Provide the [X, Y] coordinate of the cell's center where the given text is located.  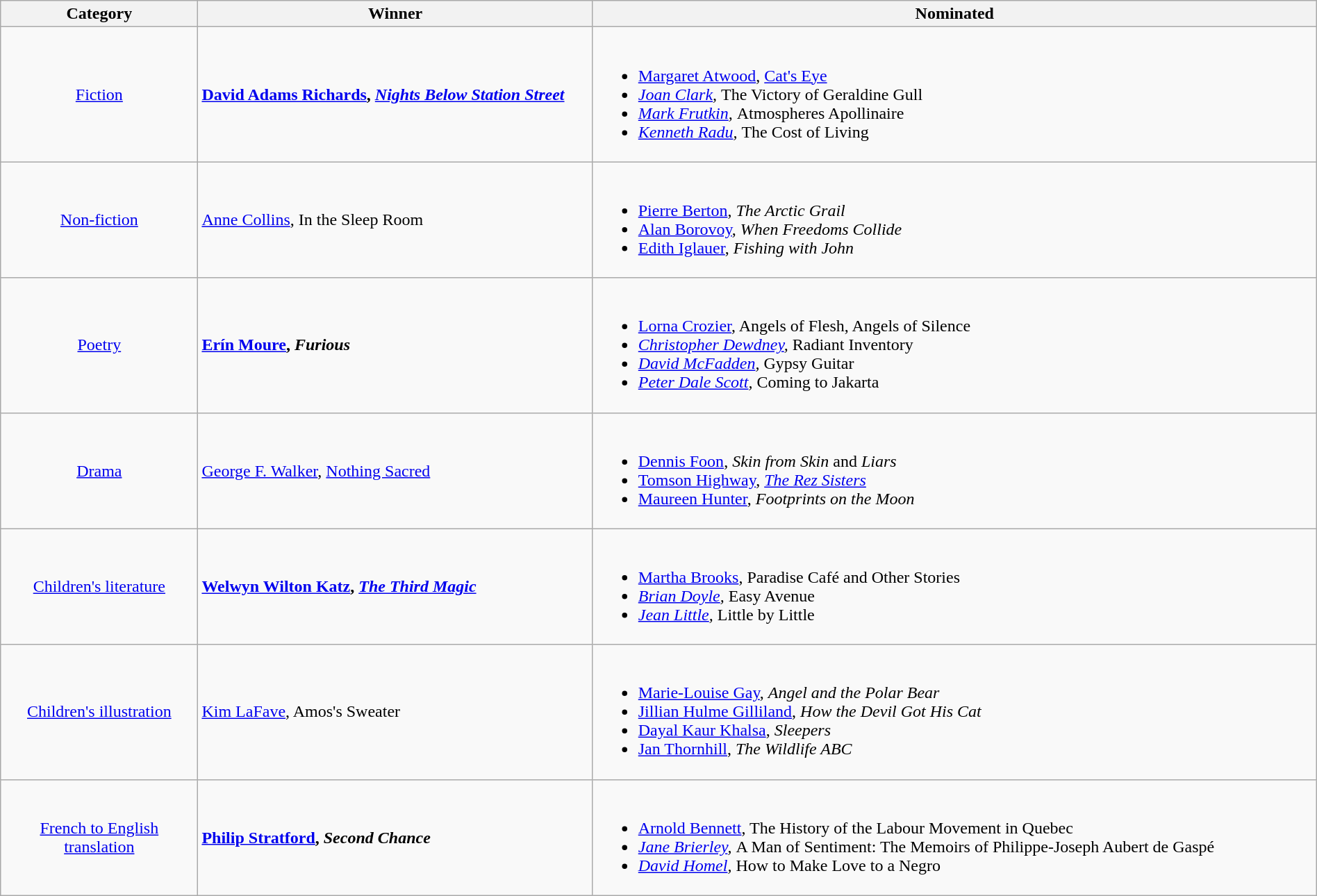
David Adams Richards, Nights Below Station Street [395, 94]
Nominated [954, 14]
Drama [99, 471]
Children's literature [99, 586]
George F. Walker, Nothing Sacred [395, 471]
Fiction [99, 94]
French to English translation [99, 838]
Category [99, 14]
Margaret Atwood, Cat's EyeJoan Clark, The Victory of Geraldine GullMark Frutkin, Atmospheres ApollinaireKenneth Radu, The Cost of Living [954, 94]
Non-fiction [99, 219]
Anne Collins, In the Sleep Room [395, 219]
Welwyn Wilton Katz, The Third Magic [395, 586]
Poetry [99, 345]
Philip Stratford, Second Chance [395, 838]
Dennis Foon, Skin from Skin and LiarsTomson Highway, The Rez SistersMaureen Hunter, Footprints on the Moon [954, 471]
Martha Brooks, Paradise Café and Other StoriesBrian Doyle, Easy AvenueJean Little, Little by Little [954, 586]
Kim LaFave, Amos's Sweater [395, 712]
Winner [395, 14]
Children's illustration [99, 712]
Pierre Berton, The Arctic GrailAlan Borovoy, When Freedoms CollideEdith Iglauer, Fishing with John [954, 219]
Erín Moure, Furious [395, 345]
